Capture the cell that displays the provided text and extract its [X, Y] central coordinate. 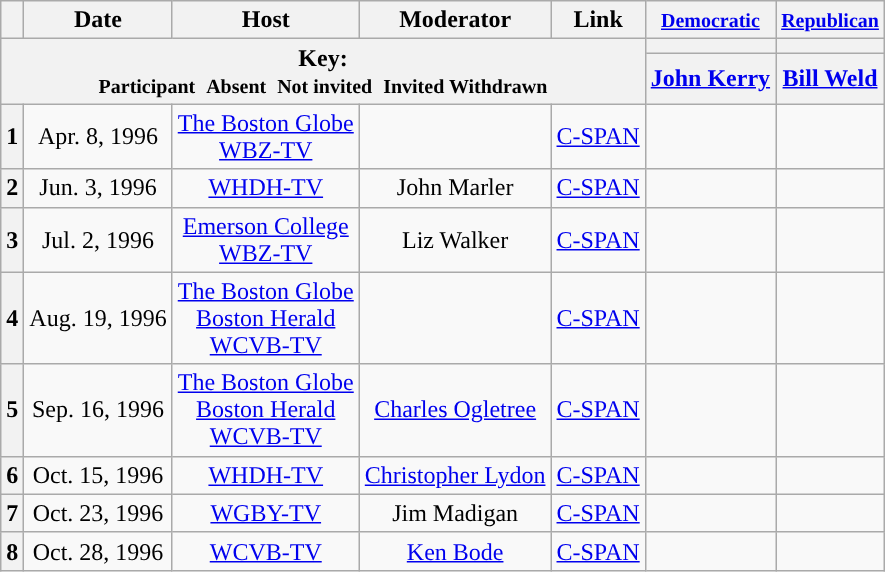
John Marler [455, 188]
Aug. 19, 1996 [98, 318]
Christopher Lydon [455, 475]
The Boston GlobeWBZ-TV [266, 136]
Oct. 28, 1996 [98, 551]
Oct. 15, 1996 [98, 475]
Emerson CollegeWBZ-TV [266, 240]
Apr. 8, 1996 [98, 136]
WGBY-TV [266, 513]
Bill Weld [830, 78]
Ken Bode [455, 551]
Date [98, 20]
WCVB-TV [266, 551]
Democratic [710, 20]
Moderator [455, 20]
4 [12, 318]
7 [12, 513]
Republican [830, 20]
3 [12, 240]
Jul. 2, 1996 [98, 240]
5 [12, 410]
Liz Walker [455, 240]
Oct. 23, 1996 [98, 513]
Host [266, 20]
1 [12, 136]
Sep. 16, 1996 [98, 410]
Jun. 3, 1996 [98, 188]
6 [12, 475]
Charles Ogletree [455, 410]
2 [12, 188]
Key: Participant Absent Not invited Invited Withdrawn [323, 72]
Jim Madigan [455, 513]
John Kerry [710, 78]
Link [598, 20]
8 [12, 551]
